Detect which cell encompasses the target text, then output its (X, Y) center coordinate. 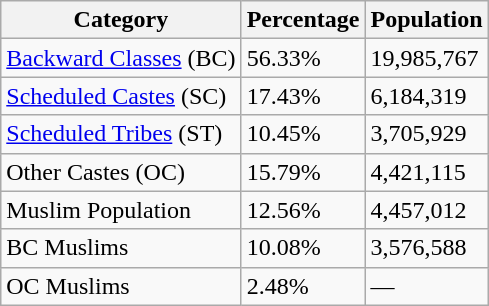
OC Muslims (121, 286)
Population (426, 20)
56.33% (303, 58)
17.43% (303, 96)
Scheduled Castes (SC) (121, 96)
19,985,767 (426, 58)
10.08% (303, 248)
3,705,929 (426, 134)
— (426, 286)
6,184,319 (426, 96)
4,457,012 (426, 210)
Percentage (303, 20)
Other Castes (OC) (121, 172)
10.45% (303, 134)
BC Muslims (121, 248)
4,421,115 (426, 172)
15.79% (303, 172)
Category (121, 20)
3,576,588 (426, 248)
Backward Classes (BC) (121, 58)
12.56% (303, 210)
2.48% (303, 286)
Muslim Population (121, 210)
Scheduled Tribes (ST) (121, 134)
